Return (x, y) of the center of cell containing provided text 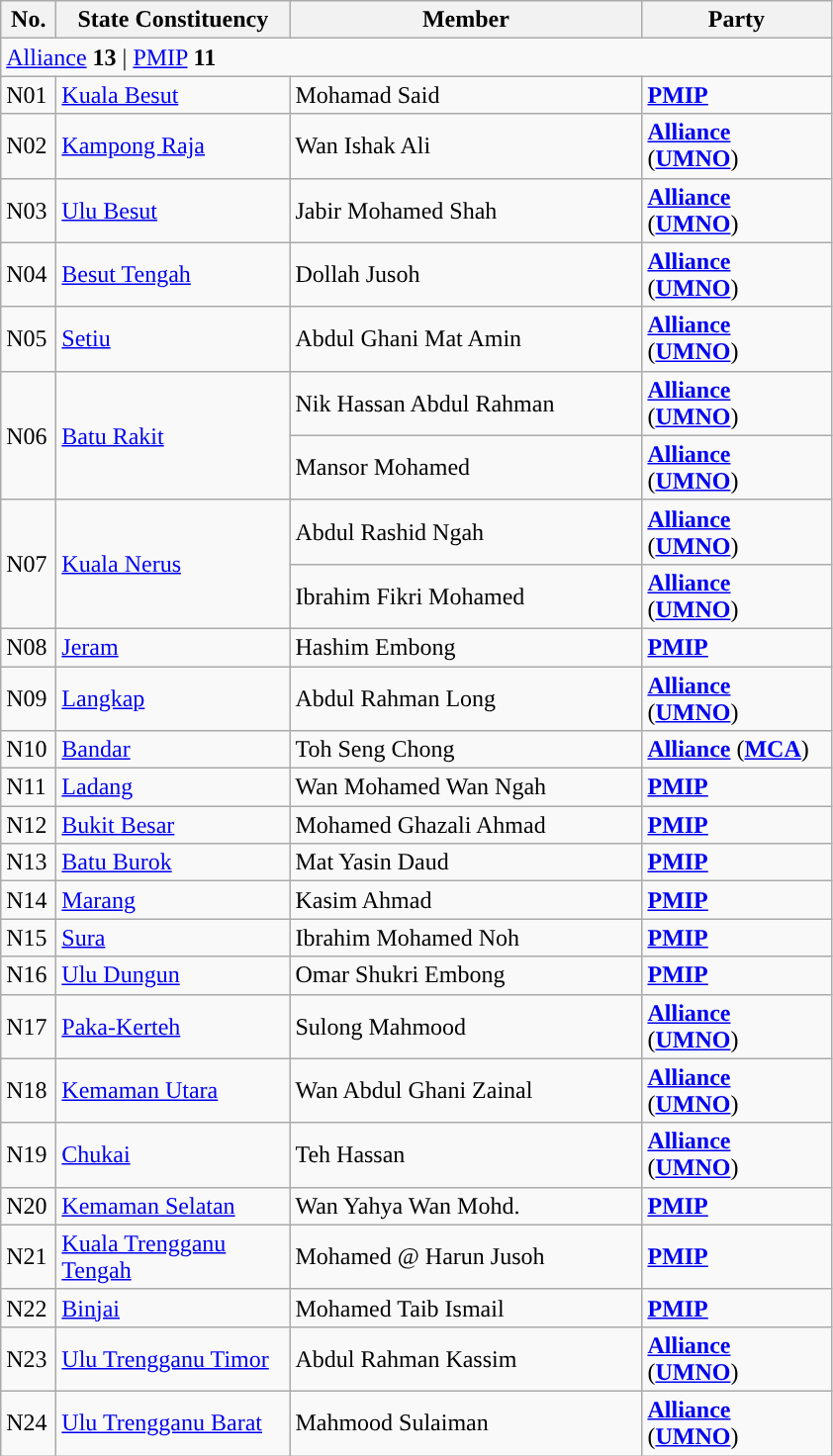
N22 (29, 1308)
N06 (29, 435)
N15 (29, 938)
Batu Rakit (173, 435)
N02 (29, 146)
Ulu Dungun (173, 975)
N16 (29, 975)
N11 (29, 787)
Kuala Nerus (173, 564)
Wan Mohamed Wan Ngah (466, 787)
N20 (29, 1206)
Nik Hassan Abdul Rahman (466, 404)
Sulong Mahmood (466, 1027)
Jeram (173, 647)
Kasim Ahmad (466, 900)
Dollah Jusoh (466, 275)
Kemaman Selatan (173, 1206)
Mahmood Sulaiman (466, 1422)
Marang (173, 900)
N13 (29, 863)
Wan Abdul Ghani Zainal (466, 1090)
Kampong Raja (173, 146)
Member (466, 20)
Teh Hassan (466, 1155)
Binjai (173, 1308)
Abdul Rahman Long (466, 698)
Abdul Rahman Kassim (466, 1359)
N18 (29, 1090)
Wan Yahya Wan Mohd. (466, 1206)
Toh Seng Chong (466, 750)
N04 (29, 275)
Besut Tengah (173, 275)
Alliance 13 | PMIP 11 (416, 57)
Omar Shukri Embong (466, 975)
N17 (29, 1027)
N14 (29, 900)
Kuala Besut (173, 95)
N07 (29, 564)
Ibrahim Mohamed Noh (466, 938)
Bukit Besar (173, 825)
Abdul Rashid Ngah (466, 532)
N19 (29, 1155)
No. (29, 20)
Ulu Besut (173, 210)
Hashim Embong (466, 647)
N23 (29, 1359)
N01 (29, 95)
N12 (29, 825)
N24 (29, 1422)
Paka-Kerteh (173, 1027)
Batu Burok (173, 863)
Setiu (173, 338)
Party (736, 20)
Sura (173, 938)
Ladang (173, 787)
Ulu Trengganu Timor (173, 1359)
Langkap (173, 698)
Ibrahim Fikri Mohamed (466, 595)
Wan Ishak Ali (466, 146)
Chukai (173, 1155)
N08 (29, 647)
State Constituency (173, 20)
Mat Yasin Daud (466, 863)
Bandar (173, 750)
Mohamed @ Harun Jusoh (466, 1256)
Mohamad Said (466, 95)
N05 (29, 338)
N09 (29, 698)
Jabir Mohamed Shah (466, 210)
Mohamed Ghazali Ahmad (466, 825)
Mansor Mohamed (466, 467)
N21 (29, 1256)
Kemaman Utara (173, 1090)
Mohamed Taib Ismail (466, 1308)
Kuala Trengganu Tengah (173, 1256)
Ulu Trengganu Barat (173, 1422)
N03 (29, 210)
N10 (29, 750)
Alliance (MCA) (736, 750)
Abdul Ghani Mat Amin (466, 338)
